Output the [X, Y] coordinate of the center of the cell containing the given text.  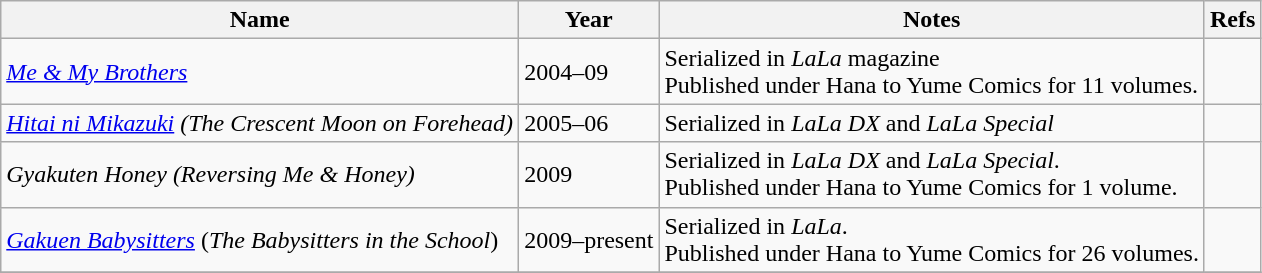
Serialized in LaLa.Published under Hana to Yume Comics for 26 volumes. [932, 240]
2009 [589, 174]
Refs [1232, 20]
Serialized in LaLa DX and LaLa Special.Published under Hana to Yume Comics for 1 volume. [932, 174]
Year [589, 20]
Hitai ni Mikazuki (The Crescent Moon on Forehead) [260, 123]
Serialized in LaLa magazinePublished under Hana to Yume Comics for 11 volumes. [932, 72]
Gyakuten Honey (Reversing Me & Honey) [260, 174]
2009–present [589, 240]
Serialized in LaLa DX and LaLa Special [932, 123]
2005–06 [589, 123]
Notes [932, 20]
Name [260, 20]
Me & My Brothers [260, 72]
2004–09 [589, 72]
Gakuen Babysitters (The Babysitters in the School) [260, 240]
